Search for the cell housing the specified text and yield its [x, y] center coordinate. 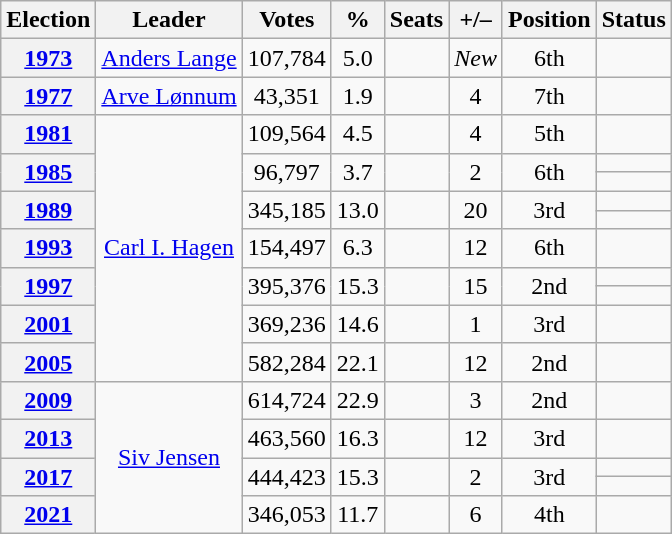
1 [476, 324]
Votes [286, 20]
2005 [48, 362]
96,797 [286, 172]
Arve Lønnum [169, 96]
463,560 [286, 438]
1985 [48, 172]
+/– [476, 20]
6.3 [358, 248]
Siv Jensen [169, 457]
2017 [48, 477]
14.6 [358, 324]
Seats [416, 20]
% [358, 20]
1993 [48, 248]
1981 [48, 134]
1989 [48, 210]
395,376 [286, 286]
22.1 [358, 362]
Status [634, 20]
New [476, 58]
109,564 [286, 134]
2009 [48, 400]
614,724 [286, 400]
582,284 [286, 362]
4th [549, 515]
107,784 [286, 58]
Election [48, 20]
5th [549, 134]
1997 [48, 286]
13.0 [358, 210]
20 [476, 210]
345,185 [286, 210]
1.9 [358, 96]
2013 [48, 438]
6 [476, 515]
2021 [48, 515]
444,423 [286, 477]
15 [476, 286]
Position [549, 20]
5.0 [358, 58]
11.7 [358, 515]
22.9 [358, 400]
Anders Lange [169, 58]
Carl I. Hagen [169, 248]
43,351 [286, 96]
16.3 [358, 438]
3 [476, 400]
154,497 [286, 248]
2001 [48, 324]
7th [549, 96]
Leader [169, 20]
3.7 [358, 172]
1977 [48, 96]
1973 [48, 58]
369,236 [286, 324]
4.5 [358, 134]
346,053 [286, 515]
